From the cell containing the given text, extract its center point as [X, Y] coordinate. 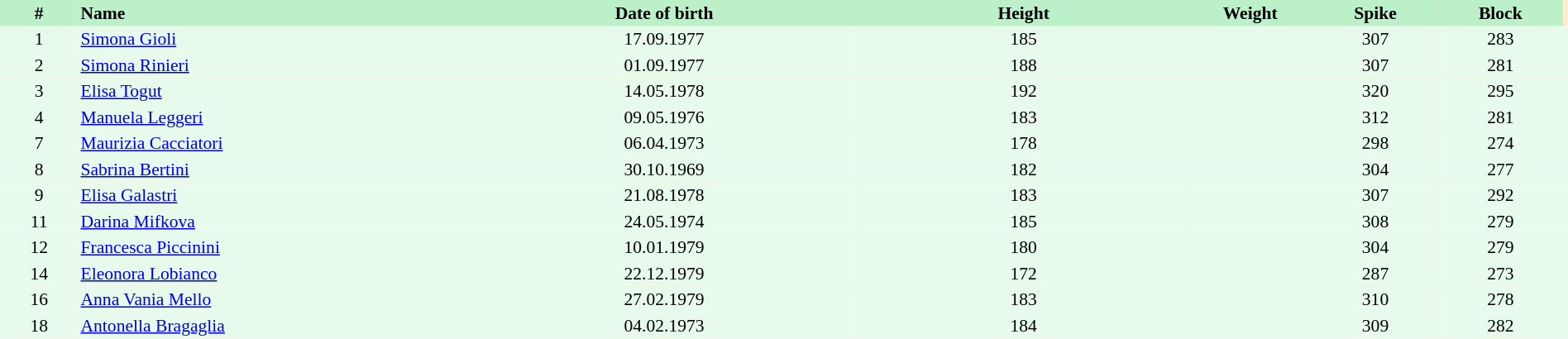
22.12.1979 [664, 274]
09.05.1976 [664, 117]
Elisa Galastri [273, 195]
16 [39, 299]
01.09.1977 [664, 65]
182 [1024, 169]
Spike [1374, 13]
Eleonora Lobianco [273, 274]
Anna Vania Mello [273, 299]
Simona Rinieri [273, 65]
188 [1024, 65]
9 [39, 195]
320 [1374, 91]
04.02.1973 [664, 326]
Date of birth [664, 13]
17.09.1977 [664, 40]
Name [273, 13]
308 [1374, 222]
283 [1500, 40]
178 [1024, 144]
295 [1500, 91]
30.10.1969 [664, 169]
1 [39, 40]
11 [39, 222]
Block [1500, 13]
27.02.1979 [664, 299]
309 [1374, 326]
278 [1500, 299]
298 [1374, 144]
Manuela Leggeri [273, 117]
24.05.1974 [664, 222]
10.01.1979 [664, 248]
274 [1500, 144]
273 [1500, 274]
3 [39, 91]
Sabrina Bertini [273, 169]
282 [1500, 326]
2 [39, 65]
# [39, 13]
310 [1374, 299]
277 [1500, 169]
12 [39, 248]
Antonella Bragaglia [273, 326]
Darina Mifkova [273, 222]
18 [39, 326]
4 [39, 117]
Height [1024, 13]
14.05.1978 [664, 91]
312 [1374, 117]
Francesca Piccinini [273, 248]
192 [1024, 91]
14 [39, 274]
287 [1374, 274]
172 [1024, 274]
180 [1024, 248]
Elisa Togut [273, 91]
8 [39, 169]
21.08.1978 [664, 195]
292 [1500, 195]
Weight [1250, 13]
184 [1024, 326]
Simona Gioli [273, 40]
7 [39, 144]
06.04.1973 [664, 144]
Maurizia Cacciatori [273, 144]
